Capture the cell that displays the provided text and extract its [X, Y] central coordinate. 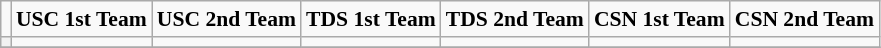
TDS 2nd Team [515, 19]
TDS 1st Team [371, 19]
USC 1st Team [82, 19]
USC 2nd Team [226, 19]
CSN 1st Team [660, 19]
CSN 2nd Team [804, 19]
